Pinpoint the cell where the given text exists, returning its (X, Y) midpoint coordinate. 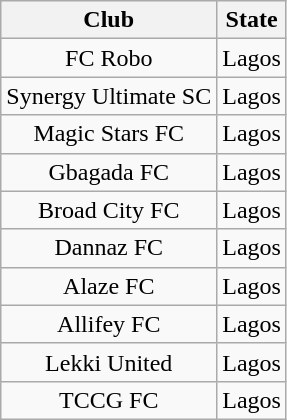
State (252, 20)
FC Robo (109, 58)
Allifey FC (109, 324)
TCCG FC (109, 400)
Dannaz FC (109, 248)
Synergy Ultimate SC (109, 96)
Lekki United (109, 362)
Alaze FC (109, 286)
Magic Stars FC (109, 134)
Club (109, 20)
Gbagada FC (109, 172)
Broad City FC (109, 210)
